Output the (x, y) coordinate of the center of the cell containing the given text.  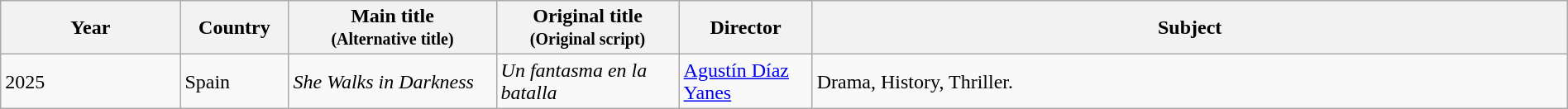
She Walks in Darkness (392, 81)
Country (235, 28)
Agustín Díaz Yanes (746, 81)
2025 (91, 81)
Subject (1189, 28)
Original title(Original script) (587, 28)
Director (746, 28)
Main title(Alternative title) (392, 28)
Un fantasma en la batalla (587, 81)
Spain (235, 81)
Drama, History, Thriller. (1189, 81)
Year (91, 28)
